Return the [X, Y] coordinate for the center point of the cell that contains the specified text.  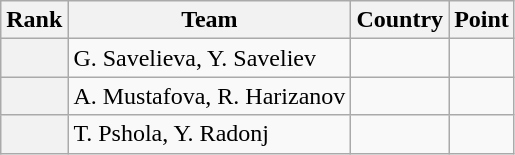
Country [400, 20]
Point [482, 20]
A. Mustafova, R. Harizanov [210, 96]
G. Savelieva, Y. Saveliev [210, 58]
Rank [34, 20]
Team [210, 20]
T. Pshola, Y. Radonj [210, 134]
